Identify which cell holds the provided text, then report its (x, y) central coordinate. 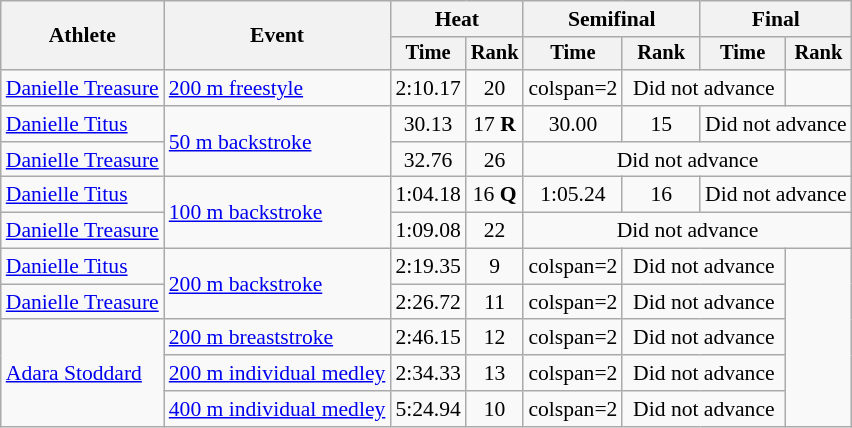
9 (495, 267)
12 (495, 338)
30.13 (428, 124)
32.76 (428, 160)
Event (278, 36)
2:34.33 (428, 373)
Final (776, 19)
1:05.24 (572, 195)
17 R (495, 124)
2:26.72 (428, 302)
16 (661, 195)
1:04.18 (428, 195)
2:46.15 (428, 338)
400 m individual medley (278, 409)
200 m breaststroke (278, 338)
2:19.35 (428, 267)
Athlete (82, 36)
16 Q (495, 195)
200 m individual medley (278, 373)
Semifinal (612, 19)
1:09.08 (428, 231)
200 m backstroke (278, 284)
2:10.17 (428, 88)
Heat (456, 19)
22 (495, 231)
Adara Stoddard (82, 374)
26 (495, 160)
13 (495, 373)
11 (495, 302)
100 m backstroke (278, 212)
30.00 (572, 124)
10 (495, 409)
5:24.94 (428, 409)
50 m backstroke (278, 142)
20 (495, 88)
15 (661, 124)
200 m freestyle (278, 88)
